Find where the given text appears and provide that cell's center as [x, y] coordinate. 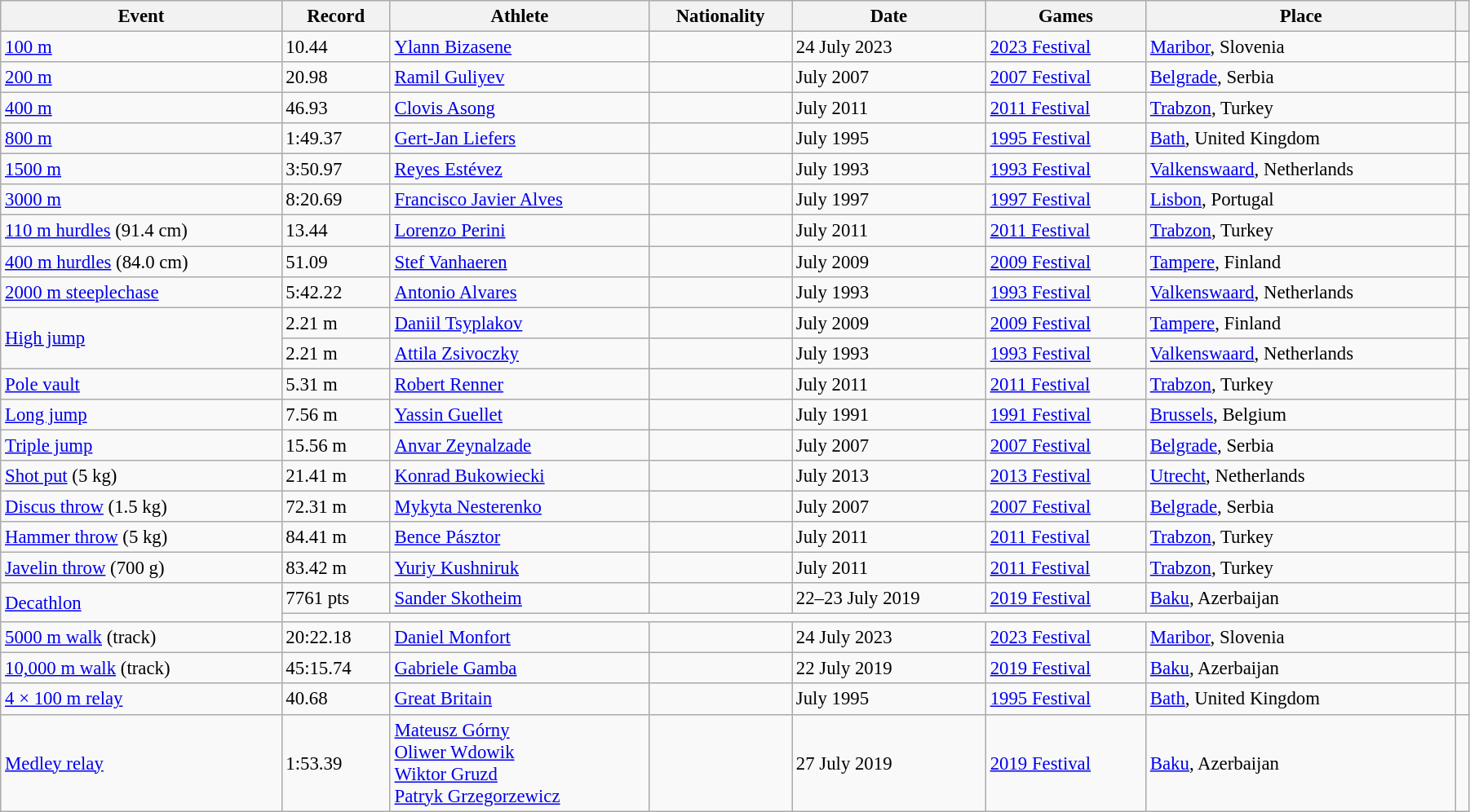
20:22.18 [336, 638]
1997 Festival [1065, 200]
10.44 [336, 47]
Games [1065, 16]
1:53.39 [336, 763]
Sander Skotheim [519, 598]
13.44 [336, 231]
Ramil Guliyev [519, 77]
15.56 m [336, 445]
Gabriele Gamba [519, 669]
21.41 m [336, 476]
1991 Festival [1065, 415]
High jump [141, 338]
Nationality [721, 16]
100 m [141, 47]
7.56 m [336, 415]
84.41 m [336, 537]
4 × 100 m relay [141, 699]
2013 Festival [1065, 476]
5000 m walk (track) [141, 638]
5:42.22 [336, 292]
110 m hurdles (91.4 cm) [141, 231]
Anvar Zeynalzade [519, 445]
Event [141, 16]
7761 pts [336, 598]
Yassin Guellet [519, 415]
400 m hurdles (84.0 cm) [141, 262]
Brussels, Belgium [1300, 415]
Daniel Monfort [519, 638]
Konrad Bukowiecki [519, 476]
Lisbon, Portugal [1300, 200]
Hammer throw (5 kg) [141, 537]
Mykyta Nesterenko [519, 506]
1:49.37 [336, 139]
40.68 [336, 699]
Utrecht, Netherlands [1300, 476]
Medley relay [141, 763]
Great Britain [519, 699]
27 July 2019 [889, 763]
Long jump [141, 415]
400 m [141, 108]
Clovis Asong [519, 108]
51.09 [336, 262]
Ylann Bizasene [519, 47]
Shot put (5 kg) [141, 476]
10,000 m walk (track) [141, 669]
83.42 m [336, 568]
20.98 [336, 77]
45:15.74 [336, 669]
July 1997 [889, 200]
Place [1300, 16]
8:20.69 [336, 200]
Yuriy Kushniruk [519, 568]
Stef Vanhaeren [519, 262]
July 1991 [889, 415]
Bence Pásztor [519, 537]
3000 m [141, 200]
2000 m steeplechase [141, 292]
46.93 [336, 108]
Antonio Alvares [519, 292]
Lorenzo Perini [519, 231]
Francisco Javier Alves [519, 200]
Attila Zsivoczky [519, 353]
200 m [141, 77]
Triple jump [141, 445]
22 July 2019 [889, 669]
5.31 m [336, 384]
1500 m [141, 170]
Gert-Jan Liefers [519, 139]
July 2013 [889, 476]
Decathlon [141, 602]
Javelin throw (700 g) [141, 568]
Athlete [519, 16]
Pole vault [141, 384]
Discus throw (1.5 kg) [141, 506]
Date [889, 16]
Mateusz GórnyOliwer WdowikWiktor GruzdPatryk Grzegorzewicz [519, 763]
Robert Renner [519, 384]
Record [336, 16]
3:50.97 [336, 170]
Daniil Tsyplakov [519, 323]
Reyes Estévez [519, 170]
22–23 July 2019 [889, 598]
72.31 m [336, 506]
800 m [141, 139]
